Determine the [X, Y] coordinate at the center of the cell enclosing the given text.  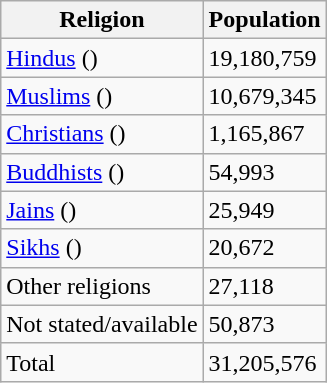
Muslims () [102, 96]
Other religions [102, 286]
54,993 [264, 172]
Jains () [102, 210]
25,949 [264, 210]
20,672 [264, 248]
50,873 [264, 324]
Buddhists () [102, 172]
Religion [102, 20]
1,165,867 [264, 134]
Hindus () [102, 58]
Sikhs () [102, 248]
Not stated/available [102, 324]
31,205,576 [264, 362]
27,118 [264, 286]
Population [264, 20]
Total [102, 362]
10,679,345 [264, 96]
Christians () [102, 134]
19,180,759 [264, 58]
